Determine the [x, y] coordinate at the center of the cell enclosing the given text.  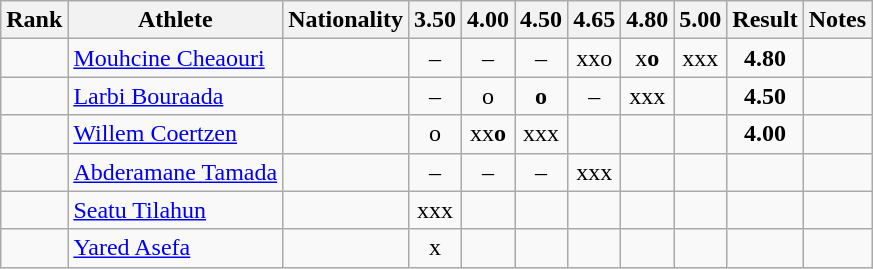
Larbi Bouraada [176, 96]
Willem Coertzen [176, 134]
Rank [34, 20]
Result [765, 20]
4.65 [594, 20]
xo [648, 58]
Athlete [176, 20]
Abderamane Tamada [176, 172]
x [434, 248]
Notes [837, 20]
5.00 [700, 20]
Yared Asefa [176, 248]
Nationality [346, 20]
Mouhcine Cheaouri [176, 58]
3.50 [434, 20]
Seatu Tilahun [176, 210]
